Extract the [X, Y] coordinate from the center of the cell holding the provided text.  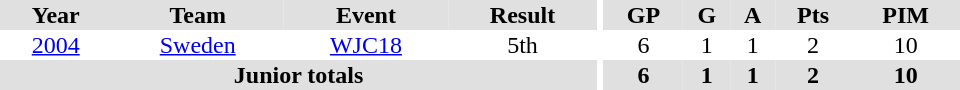
Junior totals [298, 75]
2004 [56, 45]
Event [366, 15]
GP [644, 15]
Sweden [198, 45]
G [706, 15]
Team [198, 15]
5th [522, 45]
Pts [813, 15]
A [752, 15]
WJC18 [366, 45]
Result [522, 15]
PIM [906, 15]
Year [56, 15]
